For the text-containing cell, return its midpoint in (X, Y) coordinate format. 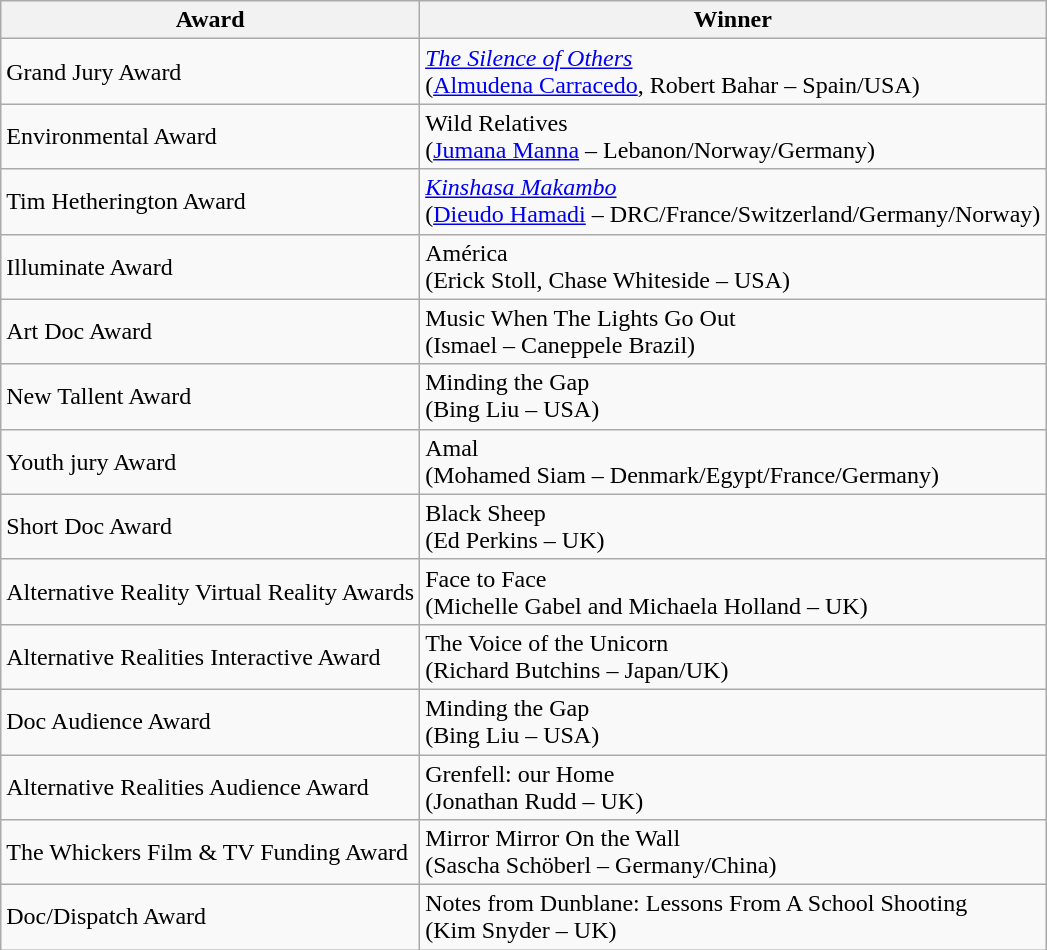
Music When The Lights Go Out(Ismael – Caneppele Brazil) (733, 332)
The Silence of Others(Almudena Carracedo, Robert Bahar – Spain/USA) (733, 72)
Alternative Reality Virtual Reality Awards (210, 592)
Award (210, 20)
Art Doc Award (210, 332)
Tim Hetherington Award (210, 202)
Short Doc Award (210, 526)
Doc Audience Award (210, 722)
Illuminate Award (210, 266)
The Whickers Film & TV Funding Award (210, 852)
Grenfell: our Home(Jonathan Rudd – UK) (733, 786)
Doc/Dispatch Award (210, 918)
The Voice of the Unicorn(Richard Butchins – Japan/UK) (733, 656)
Alternative Realities Audience Award (210, 786)
Wild Relatives(Jumana Manna – Lebanon/Norway/Germany) (733, 136)
América(Erick Stoll, Chase Whiteside – USA) (733, 266)
Mirror Mirror On the Wall(Sascha Schöberl – Germany/China) (733, 852)
Environmental Award (210, 136)
Amal(Mohamed Siam – Denmark/Egypt/France/Germany) (733, 462)
Youth jury Award (210, 462)
Grand Jury Award (210, 72)
Black Sheep(Ed Perkins – UK) (733, 526)
New Tallent Award (210, 396)
Notes from Dunblane: Lessons From A School Shooting(Kim Snyder – UK) (733, 918)
Kinshasa Makambo(Dieudo Hamadi – DRC/France/Switzerland/Germany/Norway) (733, 202)
Winner (733, 20)
Alternative Realities Interactive Award (210, 656)
Face to Face(Michelle Gabel and Michaela Holland – UK) (733, 592)
